Provide the [x, y] coordinate of the cell's center where the given text is located.  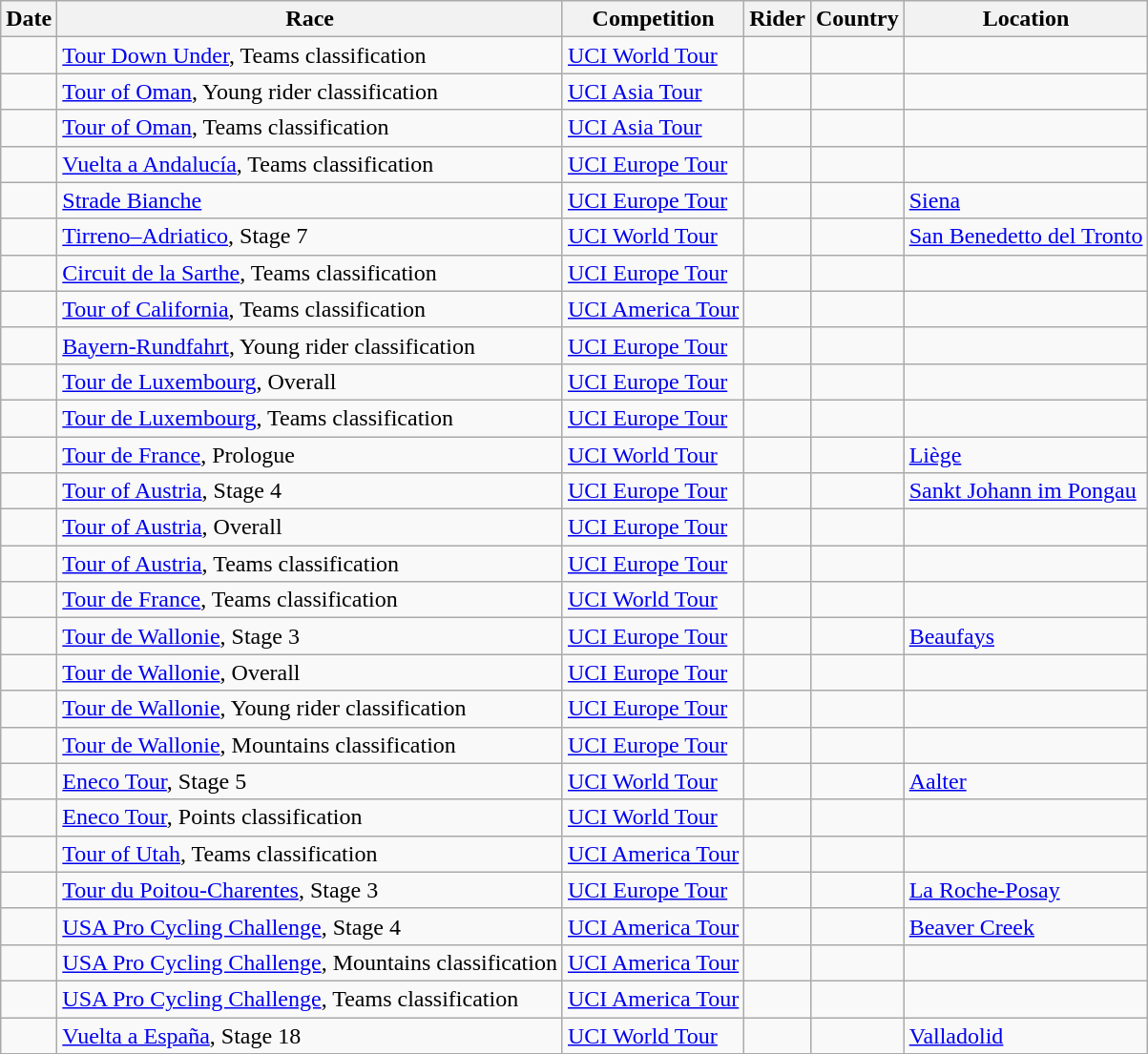
Date [29, 19]
Strade Bianche [310, 200]
Tour de Wallonie, Young rider classification [310, 709]
Tour of Austria, Teams classification [310, 564]
USA Pro Cycling Challenge, Mountains classification [310, 962]
Beaufays [1026, 636]
Tirreno–Adriatico, Stage 7 [310, 237]
Tour Down Under, Teams classification [310, 55]
Competition [653, 19]
Tour of Austria, Overall [310, 527]
USA Pro Cycling Challenge, Stage 4 [310, 926]
Race [310, 19]
Beaver Creek [1026, 926]
Tour of California, Teams classification [310, 309]
Location [1026, 19]
Circuit de la Sarthe, Teams classification [310, 273]
Tour du Poitou-Charentes, Stage 3 [310, 890]
Tour of Utah, Teams classification [310, 854]
Tour de France, Prologue [310, 455]
Tour of Oman, Young rider classification [310, 92]
Tour de Wallonie, Stage 3 [310, 636]
Liège [1026, 455]
USA Pro Cycling Challenge, Teams classification [310, 999]
Vuelta a Andalucía, Teams classification [310, 164]
Tour of Austria, Stage 4 [310, 491]
Bayern-Rundfahrt, Young rider classification [310, 345]
Tour de Wallonie, Mountains classification [310, 745]
Valladolid [1026, 1035]
Eneco Tour, Points classification [310, 817]
Tour de Luxembourg, Overall [310, 382]
La Roche-Posay [1026, 890]
Vuelta a España, Stage 18 [310, 1035]
Rider [778, 19]
Tour de Luxembourg, Teams classification [310, 418]
Tour de France, Teams classification [310, 600]
Tour de Wallonie, Overall [310, 672]
Sankt Johann im Pongau [1026, 491]
Aalter [1026, 781]
Tour of Oman, Teams classification [310, 128]
San Benedetto del Tronto [1026, 237]
Eneco Tour, Stage 5 [310, 781]
Siena [1026, 200]
Country [857, 19]
